Identify which cell holds the provided text, then report its (X, Y) central coordinate. 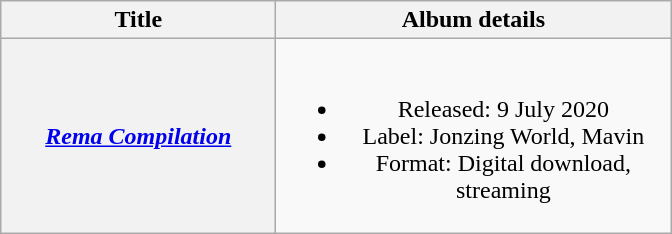
Released: 9 July 2020Label: Jonzing World, MavinFormat: Digital download, streaming (474, 136)
Title (138, 20)
Album details (474, 20)
Rema Compilation (138, 136)
